Scan for the cell matching the given text and deliver its [x, y] coordinate at center. 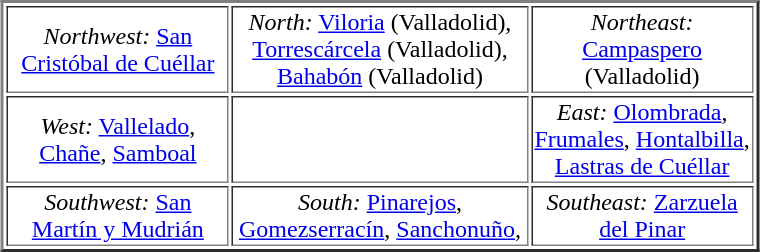
South: Pinarejos, Gomezserracín, Sanchonuño, [380, 216]
West: Vallelado, Chañe, Samboal [118, 140]
East: Olombrada, Frumales, Hontalbilla, Lastras de Cuéllar [642, 140]
Southwest: San Martín y Mudrián [118, 216]
Northwest: San Cristóbal de Cuéllar [118, 50]
North: Viloria (Valladolid), Torrescárcela (Valladolid), Bahabón (Valladolid) [380, 50]
Northeast: Campaspero (Valladolid) [642, 50]
Southeast: Zarzuela del Pinar [642, 216]
